Search for the cell housing the specified text and yield its (x, y) center coordinate. 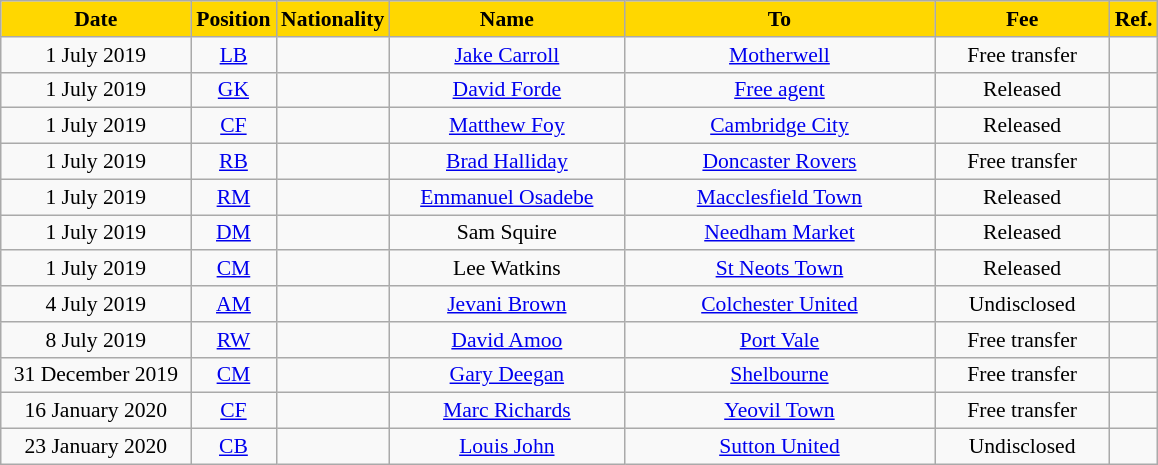
Colchester United (779, 304)
AM (234, 304)
CB (234, 447)
To (779, 19)
David Amoo (506, 340)
Matthew Foy (506, 126)
Yeovil Town (779, 411)
Louis John (506, 447)
Shelbourne (779, 375)
David Forde (506, 90)
Marc Richards (506, 411)
Nationality (332, 19)
Cambridge City (779, 126)
Emmanuel Osadebe (506, 197)
Jake Carroll (506, 55)
8 July 2019 (96, 340)
RB (234, 162)
DM (234, 233)
Sam Squire (506, 233)
Ref. (1134, 19)
Gary Deegan (506, 375)
23 January 2020 (96, 447)
Macclesfield Town (779, 197)
RM (234, 197)
Name (506, 19)
GK (234, 90)
Sutton United (779, 447)
Brad Halliday (506, 162)
31 December 2019 (96, 375)
Motherwell (779, 55)
Date (96, 19)
Doncaster Rovers (779, 162)
Position (234, 19)
LB (234, 55)
4 July 2019 (96, 304)
Free agent (779, 90)
Needham Market (779, 233)
Port Vale (779, 340)
Jevani Brown (506, 304)
16 January 2020 (96, 411)
St Neots Town (779, 269)
Fee (1022, 19)
RW (234, 340)
Lee Watkins (506, 269)
